Locate the cell with the specified text and output its (x, y) center coordinate. 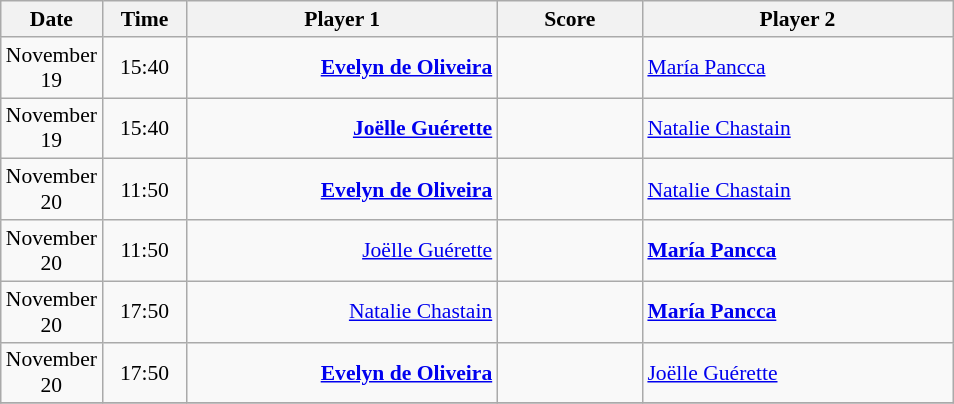
Player 1 (342, 19)
Time (144, 19)
Date (52, 19)
Score (570, 19)
Player 2 (797, 19)
